Search for the cell housing the specified text and yield its [X, Y] center coordinate. 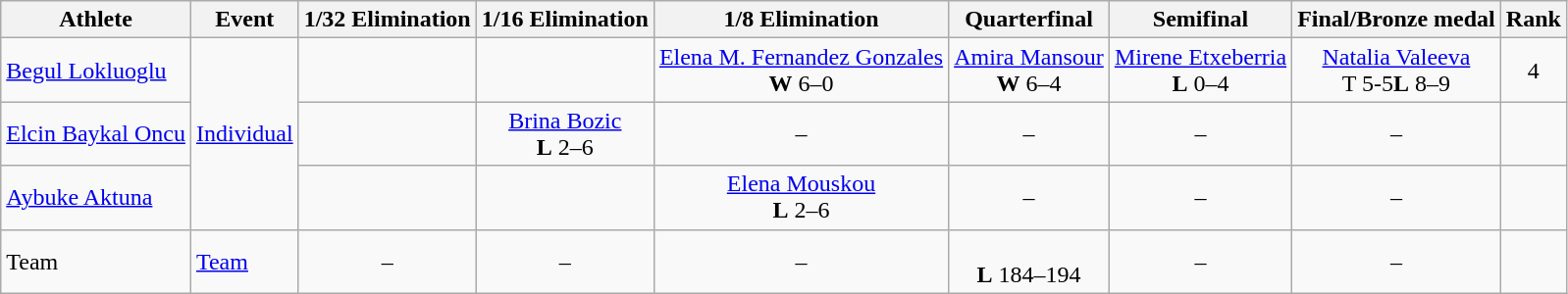
Final/Bronze medal [1397, 20]
Athlete [96, 20]
1/32 Elimination [387, 20]
L 184–194 [1029, 261]
Semifinal [1200, 20]
4 [1533, 71]
1/16 Elimination [565, 20]
Elcin Baykal Oncu [96, 133]
Event [244, 20]
Brina Bozic L 2–6 [565, 133]
Quarterfinal [1029, 20]
Elena M. Fernandez Gonzales W 6–0 [801, 71]
Begul Lokluoglu [96, 71]
Mirene Etxeberria L 0–4 [1200, 71]
Elena Mouskou L 2–6 [801, 198]
Amira Mansour W 6–4 [1029, 71]
Aybuke Aktuna [96, 198]
Rank [1533, 20]
Natalia Valeeva T 5-5L 8–9 [1397, 71]
1/8 Elimination [801, 20]
Individual [244, 133]
